For the text-containing cell, return its midpoint in (x, y) coordinate format. 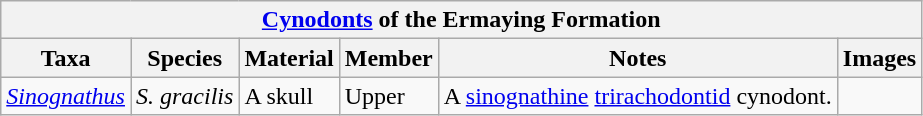
S. gracilis (184, 96)
Taxa (66, 58)
Material (289, 58)
Member (388, 58)
Notes (638, 58)
Species (184, 58)
Upper (388, 96)
Images (879, 58)
Sinognathus (66, 96)
A skull (289, 96)
A sinognathine trirachodontid cynodont. (638, 96)
Cynodonts of the Ermaying Formation (462, 20)
